Search for the cell housing the specified text and yield its (x, y) center coordinate. 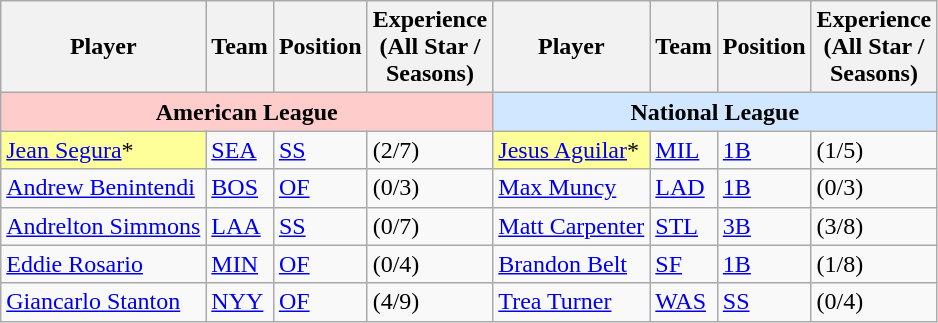
LAA (240, 226)
BOS (240, 188)
Jean Segura* (104, 150)
Trea Turner (572, 302)
Giancarlo Stanton (104, 302)
Andrew Benintendi (104, 188)
(0/7) (430, 226)
(3/8) (874, 226)
Eddie Rosario (104, 264)
STL (684, 226)
NYY (240, 302)
Brandon Belt (572, 264)
Matt Carpenter (572, 226)
National League (715, 112)
MIN (240, 264)
(4/9) (430, 302)
SEA (240, 150)
Max Muncy (572, 188)
MIL (684, 150)
3B (764, 226)
Jesus Aguilar* (572, 150)
(2/7) (430, 150)
Andrelton Simmons (104, 226)
WAS (684, 302)
American League (247, 112)
SF (684, 264)
(1/8) (874, 264)
(1/5) (874, 150)
LAD (684, 188)
